Provide the (x, y) coordinate of the cell's center where the given text is located.  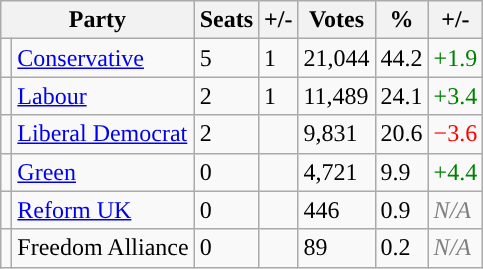
Votes (336, 20)
Liberal Democrat (103, 134)
0.2 (402, 248)
+1.9 (456, 58)
0.9 (402, 210)
44.2 (402, 58)
11,489 (336, 96)
9,831 (336, 134)
89 (336, 248)
Conservative (103, 58)
4,721 (336, 172)
Party (98, 20)
20.6 (402, 134)
5 (226, 58)
Labour (103, 96)
21,044 (336, 58)
+4.4 (456, 172)
+3.4 (456, 96)
Seats (226, 20)
Freedom Alliance (103, 248)
−3.6 (456, 134)
Reform UK (103, 210)
446 (336, 210)
9.9 (402, 172)
24.1 (402, 96)
Green (103, 172)
% (402, 20)
